Determine the (x, y) coordinate at the center of the cell enclosing the given text.  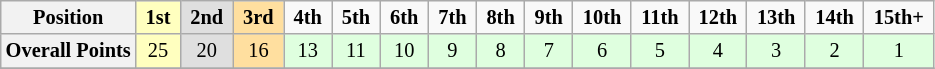
11th (660, 17)
10 (404, 51)
13 (308, 51)
1 (899, 51)
1st (158, 17)
2 (834, 51)
8th (500, 17)
Overall Points (68, 51)
25 (158, 51)
2nd (206, 17)
16 (258, 51)
5 (660, 51)
6th (404, 17)
8 (500, 51)
3 (776, 51)
4th (308, 17)
9th (549, 17)
4 (718, 51)
11 (356, 51)
7th (452, 17)
3rd (258, 17)
15th+ (899, 17)
6 (602, 51)
9 (452, 51)
5th (356, 17)
Position (68, 17)
14th (834, 17)
20 (206, 51)
7 (549, 51)
12th (718, 17)
10th (602, 17)
13th (776, 17)
